Extract the [x, y] coordinate from the center of the cell holding the provided text.  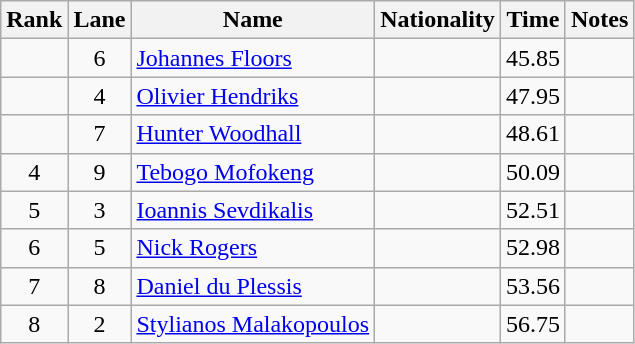
Notes [599, 20]
Name [253, 20]
53.56 [532, 286]
48.61 [532, 134]
Nationality [438, 20]
Daniel du Plessis [253, 286]
Tebogo Mofokeng [253, 172]
Rank [34, 20]
Lane [100, 20]
Nick Rogers [253, 248]
9 [100, 172]
2 [100, 324]
56.75 [532, 324]
Hunter Woodhall [253, 134]
47.95 [532, 96]
52.98 [532, 248]
52.51 [532, 210]
Stylianos Malakopoulos [253, 324]
Olivier Hendriks [253, 96]
Ioannis Sevdikalis [253, 210]
Time [532, 20]
50.09 [532, 172]
Johannes Floors [253, 58]
3 [100, 210]
45.85 [532, 58]
